Return the (X, Y) coordinate for the center point of the cell that contains the specified text.  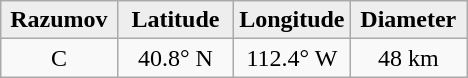
48 km (408, 58)
Longitude (292, 20)
Razumov (59, 20)
112.4° W (292, 58)
40.8° N (175, 58)
C (59, 58)
Diameter (408, 20)
Latitude (175, 20)
